Detect which cell encompasses the target text, then output its (x, y) center coordinate. 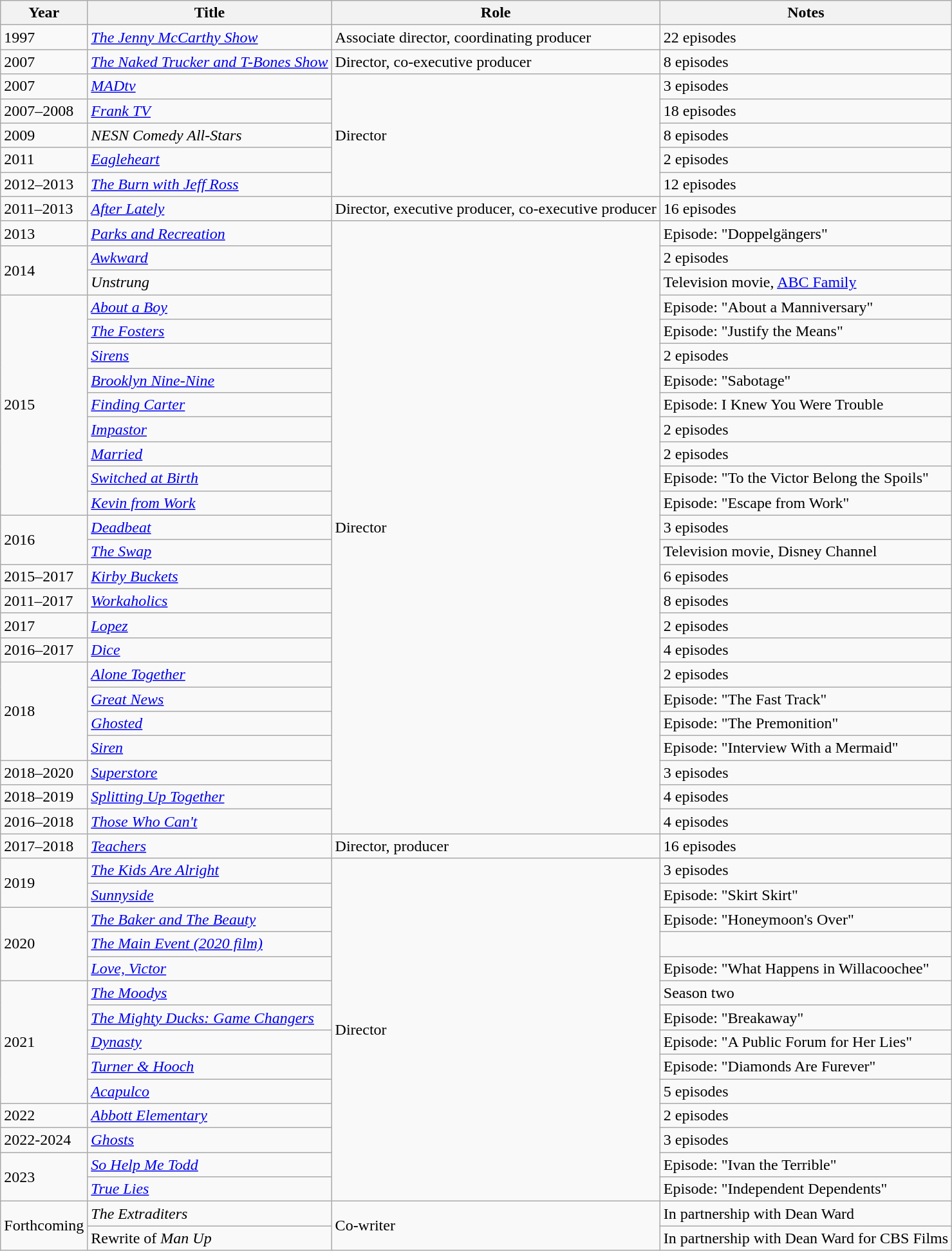
Episode: I Knew You Were Trouble (806, 405)
Director, co-executive producer (496, 62)
2017 (44, 625)
Dynasty (210, 1042)
2014 (44, 270)
Notes (806, 13)
The Kids Are Alright (210, 870)
2017–2018 (44, 846)
2016–2017 (44, 650)
Ghosts (210, 1140)
Director, producer (496, 846)
Sirens (210, 356)
2007–2008 (44, 111)
2013 (44, 233)
Love, Victor (210, 968)
The Moodys (210, 993)
6 episodes (806, 576)
The Main Event (2020 film) (210, 944)
Episode: "Ivan the Terrible" (806, 1165)
Switched at Birth (210, 478)
Finding Carter (210, 405)
Alone Together (210, 674)
Abbott Elementary (210, 1116)
2009 (44, 135)
In partnership with Dean Ward for CBS Films (806, 1238)
Turner & Hooch (210, 1066)
Episode: "Independent Dependents" (806, 1189)
Episode: "Sabotage" (806, 381)
The Swap (210, 552)
2022-2024 (44, 1140)
Episode: "Interview With a Mermaid" (806, 748)
Unstrung (210, 282)
Episode: "Breakaway" (806, 1017)
Episode: "Skirt Skirt" (806, 895)
Kevin from Work (210, 503)
2012–2013 (44, 184)
Impastor (210, 429)
Dice (210, 650)
Episode: "Honeymoon's Over" (806, 919)
2019 (44, 883)
2021 (44, 1042)
2018 (44, 711)
2015 (44, 406)
Forthcoming (44, 1226)
Teachers (210, 846)
After Lately (210, 209)
2011–2013 (44, 209)
Deadbeat (210, 527)
The Mighty Ducks: Game Changers (210, 1017)
Ghosted (210, 724)
Episode: "What Happens in Willacoochee" (806, 968)
Sunnyside (210, 895)
Superstore (210, 773)
Director, executive producer, co-executive producer (496, 209)
Great News (210, 699)
Brooklyn Nine-Nine (210, 381)
The Burn with Jeff Ross (210, 184)
Episode: "Doppelgängers" (806, 233)
Splitting Up Together (210, 797)
True Lies (210, 1189)
MADtv (210, 86)
2020 (44, 944)
Frank TV (210, 111)
Lopez (210, 625)
Episode: "The Fast Track" (806, 699)
12 episodes (806, 184)
Those Who Can't (210, 822)
22 episodes (806, 37)
Rewrite of Man Up (210, 1238)
Parks and Recreation (210, 233)
2015–2017 (44, 576)
18 episodes (806, 111)
The Naked Trucker and T-Bones Show (210, 62)
Associate director, coordinating producer (496, 37)
Episode: "The Premonition" (806, 724)
Episode: "About a Manniversary" (806, 307)
Role (496, 13)
So Help Me Todd (210, 1165)
Episode: "A Public Forum for Her Lies" (806, 1042)
Eagleheart (210, 160)
Siren (210, 748)
Acapulco (210, 1091)
Television movie, ABC Family (806, 282)
Episode: "Justify the Means" (806, 332)
2023 (44, 1177)
5 episodes (806, 1091)
2011–2017 (44, 601)
The Fosters (210, 332)
Episode: "Escape from Work" (806, 503)
Awkward (210, 258)
2018–2020 (44, 773)
Episode: "To the Victor Belong the Spoils" (806, 478)
Kirby Buckets (210, 576)
Married (210, 454)
The Baker and The Beauty (210, 919)
1997 (44, 37)
2018–2019 (44, 797)
Television movie, Disney Channel (806, 552)
About a Boy (210, 307)
2016 (44, 540)
Title (210, 13)
The Jenny McCarthy Show (210, 37)
2022 (44, 1116)
2011 (44, 160)
In partnership with Dean Ward (806, 1214)
The Extraditers (210, 1214)
Co-writer (496, 1226)
Year (44, 13)
Season two (806, 993)
2016–2018 (44, 822)
Workaholics (210, 601)
Episode: "Diamonds Are Furever" (806, 1066)
NESN Comedy All-Stars (210, 135)
